Identify which cell holds the provided text, then report its (X, Y) central coordinate. 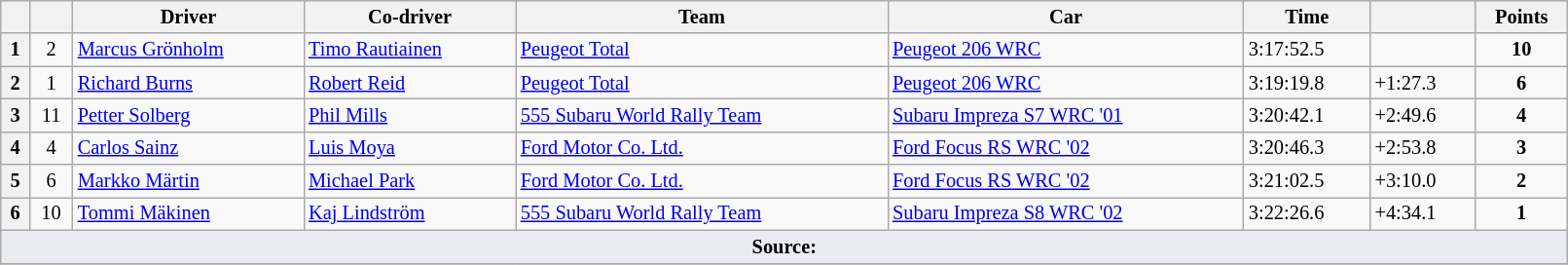
Robert Reid (410, 83)
+2:53.8 (1423, 148)
Phil Mills (410, 115)
3:21:02.5 (1307, 181)
3:22:26.6 (1307, 213)
+1:27.3 (1423, 83)
Source: (784, 246)
Subaru Impreza S8 WRC '02 (1066, 213)
3:17:52.5 (1307, 50)
Car (1066, 17)
Timo Rautiainen (410, 50)
Tommi Mäkinen (189, 213)
Michael Park (410, 181)
Luis Moya (410, 148)
+3:10.0 (1423, 181)
Marcus Grönholm (189, 50)
+2:49.6 (1423, 115)
Points (1522, 17)
Time (1307, 17)
Markko Märtin (189, 181)
Richard Burns (189, 83)
Co-driver (410, 17)
Carlos Sainz (189, 148)
3:20:46.3 (1307, 148)
Subaru Impreza S7 WRC '01 (1066, 115)
Team (702, 17)
Petter Solberg (189, 115)
3:19:19.8 (1307, 83)
3:20:42.1 (1307, 115)
5 (16, 181)
Kaj Lindström (410, 213)
Driver (189, 17)
+4:34.1 (1423, 213)
11 (51, 115)
